Provide the (x, y) coordinate of the cell's center where the given text is located.  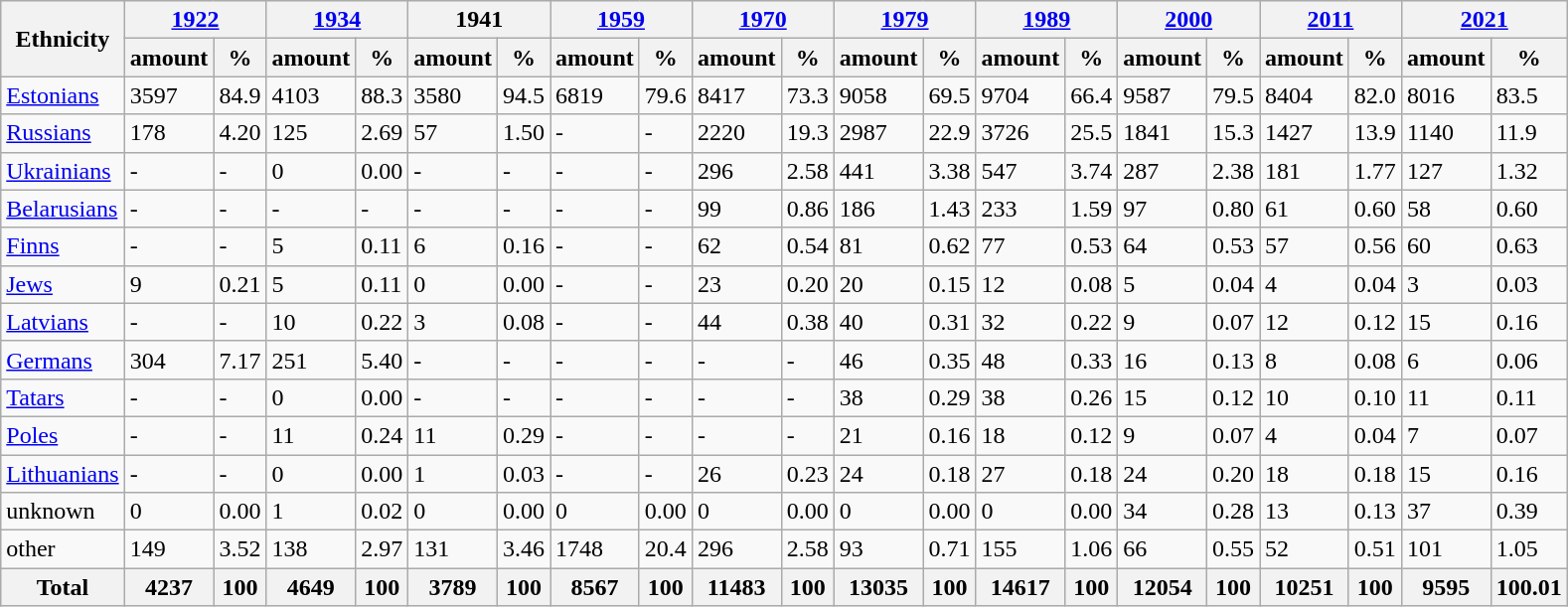
other (63, 549)
25.5 (1091, 133)
Poles (63, 435)
1941 (479, 20)
9058 (878, 95)
2.69 (382, 133)
60 (1446, 246)
186 (878, 209)
93 (878, 549)
8404 (1305, 95)
Jews (63, 284)
2000 (1188, 20)
1.05 (1528, 549)
0.56 (1375, 246)
1140 (1446, 133)
1.77 (1375, 171)
58 (1446, 209)
1427 (1305, 133)
Estonians (63, 95)
Russians (63, 133)
0.24 (382, 435)
0.80 (1234, 209)
12054 (1163, 587)
149 (169, 549)
0.21 (240, 284)
44 (736, 322)
2021 (1485, 20)
69.5 (950, 95)
178 (169, 133)
14617 (1020, 587)
0.28 (1234, 512)
10251 (1305, 587)
1.43 (950, 209)
46 (878, 360)
79.5 (1234, 95)
11.9 (1528, 133)
8016 (1446, 95)
0.51 (1375, 549)
2220 (736, 133)
8567 (595, 587)
3.38 (950, 171)
4237 (169, 587)
3580 (453, 95)
7.17 (240, 360)
9595 (1446, 587)
77 (1020, 246)
0.63 (1528, 246)
4649 (311, 587)
83.5 (1528, 95)
1748 (595, 549)
2.38 (1234, 171)
0.06 (1528, 360)
138 (311, 549)
unknown (63, 512)
4.20 (240, 133)
8417 (736, 95)
1922 (195, 20)
101 (1446, 549)
3789 (453, 587)
Tatars (63, 397)
97 (1163, 209)
27 (1020, 474)
1959 (622, 20)
3726 (1020, 133)
19.3 (807, 133)
99 (736, 209)
127 (1446, 171)
13 (1305, 512)
2987 (878, 133)
1970 (763, 20)
66 (1163, 549)
0.62 (950, 246)
304 (169, 360)
0.35 (950, 360)
81 (878, 246)
0.71 (950, 549)
1.06 (1091, 549)
Finns (63, 246)
0.54 (807, 246)
Lithuanians (63, 474)
2.97 (382, 549)
52 (1305, 549)
9704 (1020, 95)
16 (1163, 360)
9587 (1163, 95)
Latvians (63, 322)
1.32 (1528, 171)
Total (63, 587)
0.55 (1234, 549)
73.3 (807, 95)
79.6 (666, 95)
88.3 (382, 95)
66.4 (1091, 95)
61 (1305, 209)
64 (1163, 246)
20.4 (666, 549)
26 (736, 474)
21 (878, 435)
131 (453, 549)
0.39 (1528, 512)
1989 (1047, 20)
547 (1020, 171)
1979 (904, 20)
3.52 (240, 549)
0.15 (950, 284)
48 (1020, 360)
251 (311, 360)
62 (736, 246)
5.40 (382, 360)
3597 (169, 95)
0.23 (807, 474)
0.38 (807, 322)
8 (1305, 360)
Ethnicity (63, 39)
1.50 (523, 133)
181 (1305, 171)
82.0 (1375, 95)
4103 (311, 95)
Belarusians (63, 209)
3.74 (1091, 171)
0.10 (1375, 397)
2011 (1332, 20)
6819 (595, 95)
0.86 (807, 209)
15.3 (1234, 133)
155 (1020, 549)
84.9 (240, 95)
32 (1020, 322)
23 (736, 284)
3.46 (523, 549)
13035 (878, 587)
34 (1163, 512)
37 (1446, 512)
125 (311, 133)
1841 (1163, 133)
0.33 (1091, 360)
13.9 (1375, 133)
1934 (338, 20)
20 (878, 284)
287 (1163, 171)
441 (878, 171)
Germans (63, 360)
40 (878, 322)
1.59 (1091, 209)
22.9 (950, 133)
0.31 (950, 322)
0.02 (382, 512)
Ukrainians (63, 171)
94.5 (523, 95)
100.01 (1528, 587)
0.26 (1091, 397)
11483 (736, 587)
7 (1446, 435)
233 (1020, 209)
